Capture the cell that displays the provided text and extract its [X, Y] central coordinate. 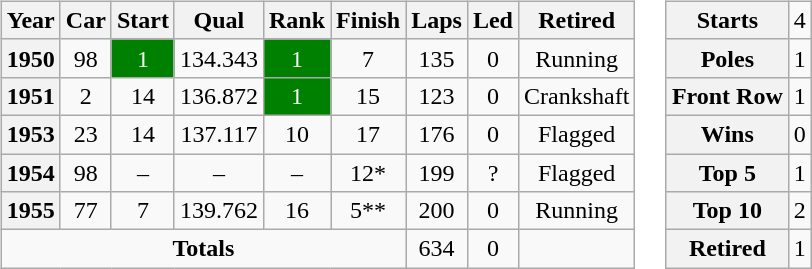
16 [296, 211]
Start [142, 20]
199 [437, 173]
77 [86, 211]
Year [30, 20]
1955 [30, 211]
17 [368, 134]
Top 10 [727, 211]
15 [368, 96]
10 [296, 134]
5** [368, 211]
1950 [30, 58]
Qual [218, 20]
Poles [727, 58]
134.343 [218, 58]
Car [86, 20]
634 [437, 249]
Finish [368, 20]
139.762 [218, 211]
Laps [437, 20]
12* [368, 173]
4 [800, 20]
135 [437, 58]
Led [492, 20]
Front Row [727, 96]
? [492, 173]
Wins [727, 134]
136.872 [218, 96]
137.117 [218, 134]
1954 [30, 173]
1953 [30, 134]
176 [437, 134]
Crankshaft [576, 96]
Rank [296, 20]
23 [86, 134]
123 [437, 96]
Totals [203, 249]
Top 5 [727, 173]
200 [437, 211]
Starts [727, 20]
1951 [30, 96]
